Scan for the cell matching the given text and deliver its (X, Y) coordinate at center. 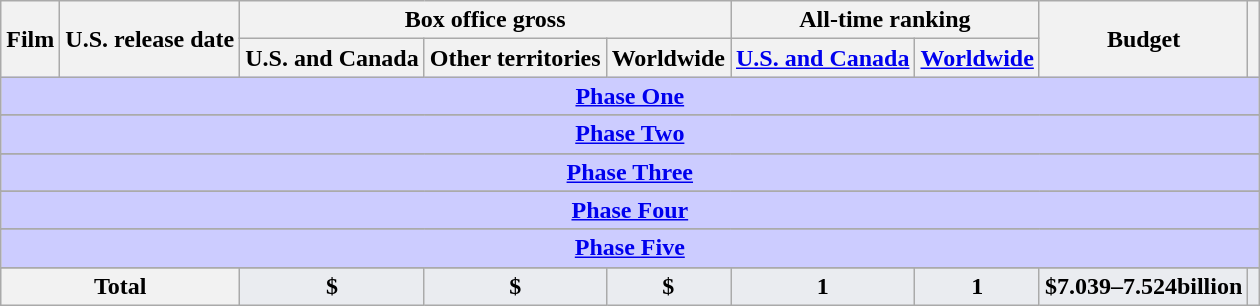
All-time ranking (884, 20)
Phase Four (630, 210)
Phase Three (630, 172)
Phase Five (630, 248)
Total (120, 286)
Film (30, 39)
Box office gross (486, 20)
Budget (1143, 39)
Phase Two (630, 134)
U.S. release date (150, 39)
$7.039–7.524billion (1143, 286)
Phase One (630, 96)
Other territories (515, 58)
